Return the [x, y] coordinate for the center point of the cell that contains the specified text.  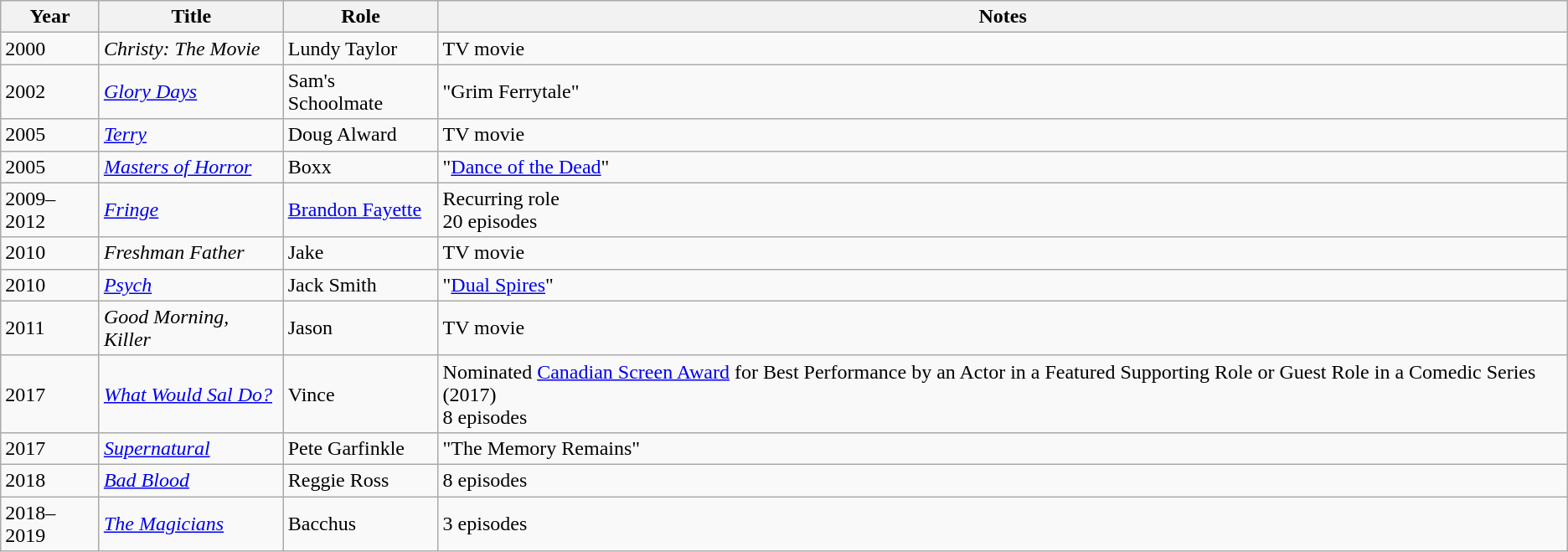
Doug Alward [360, 135]
2009–2012 [50, 209]
Sam's Schoolmate [360, 92]
Jack Smith [360, 285]
Supernatural [191, 448]
Boxx [360, 167]
Masters of Horror [191, 167]
Christy: The Movie [191, 49]
Nominated Canadian Screen Award for Best Performance by an Actor in a Featured Supporting Role or Guest Role in a Comedic Series (2017)8 episodes [1003, 394]
2018–2019 [50, 523]
Vince [360, 394]
Pete Garfinkle [360, 448]
2018 [50, 480]
3 episodes [1003, 523]
Notes [1003, 17]
"Dual Spires" [1003, 285]
Psych [191, 285]
Reggie Ross [360, 480]
8 episodes [1003, 480]
Good Morning, Killer [191, 328]
Freshman Father [191, 253]
The Magicians [191, 523]
Brandon Fayette [360, 209]
Role [360, 17]
Jason [360, 328]
Title [191, 17]
"Grim Ferrytale" [1003, 92]
"Dance of the Dead" [1003, 167]
Lundy Taylor [360, 49]
"The Memory Remains" [1003, 448]
2011 [50, 328]
Bacchus [360, 523]
2000 [50, 49]
Jake [360, 253]
Year [50, 17]
What Would Sal Do? [191, 394]
Recurring role20 episodes [1003, 209]
Bad Blood [191, 480]
Terry [191, 135]
Glory Days [191, 92]
2002 [50, 92]
Fringe [191, 209]
